Provide the (X, Y) coordinate of the cell's center where the given text is located.  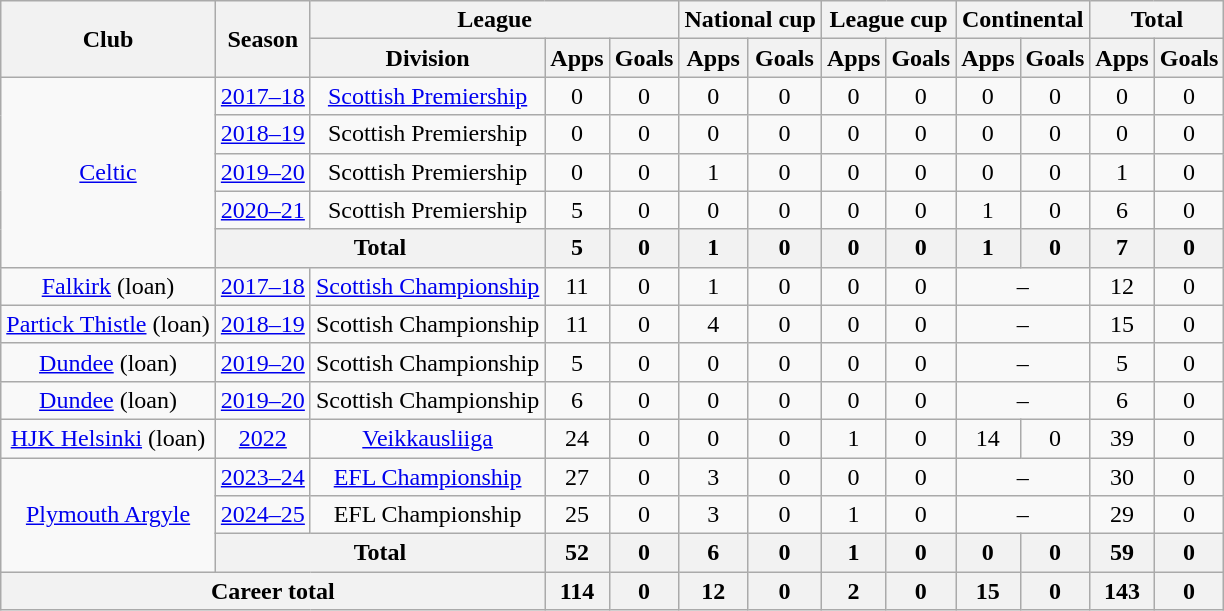
2 (853, 591)
Veikkausliiga (427, 438)
52 (577, 553)
Season (262, 39)
14 (988, 438)
Career total (273, 591)
Celtic (108, 172)
39 (1122, 438)
4 (713, 324)
League (494, 20)
Plymouth Argyle (108, 515)
2024–25 (262, 515)
Continental (1023, 20)
Falkirk (loan) (108, 286)
Division (427, 58)
HJK Helsinki (loan) (108, 438)
59 (1122, 553)
29 (1122, 515)
30 (1122, 477)
143 (1122, 591)
National cup (750, 20)
24 (577, 438)
2023–24 (262, 477)
2022 (262, 438)
25 (577, 515)
114 (577, 591)
Club (108, 39)
League cup (888, 20)
7 (1122, 248)
27 (577, 477)
2020–21 (262, 210)
Partick Thistle (loan) (108, 324)
